For the text-containing cell, return its midpoint in (X, Y) coordinate format. 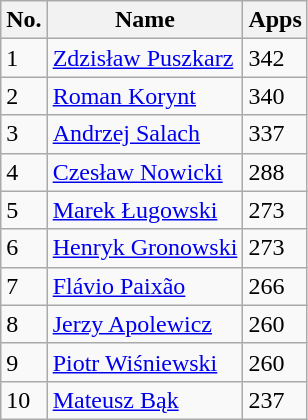
Marek Ługowski (145, 210)
8 (24, 324)
288 (275, 172)
Flávio Paixão (145, 286)
Name (145, 20)
Jerzy Apolewicz (145, 324)
7 (24, 286)
Roman Korynt (145, 96)
Zdzisław Puszkarz (145, 58)
Piotr Wiśniewski (145, 362)
1 (24, 58)
3 (24, 134)
5 (24, 210)
10 (24, 400)
266 (275, 286)
No. (24, 20)
6 (24, 248)
Mateusz Bąk (145, 400)
Apps (275, 20)
9 (24, 362)
Andrzej Salach (145, 134)
337 (275, 134)
342 (275, 58)
237 (275, 400)
340 (275, 96)
Henryk Gronowski (145, 248)
Czesław Nowicki (145, 172)
4 (24, 172)
2 (24, 96)
